For the text-containing cell, return its midpoint in [x, y] coordinate format. 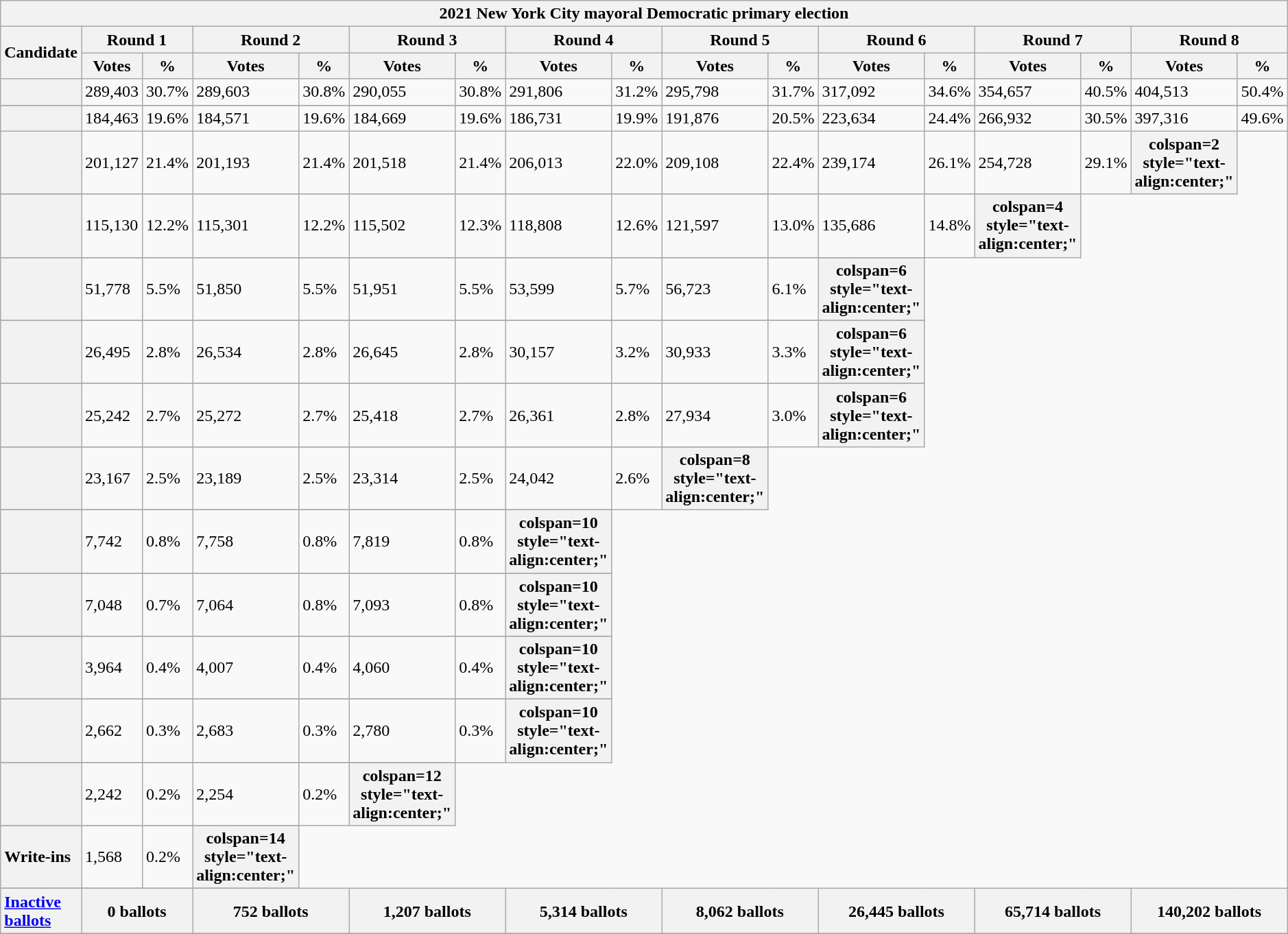
23,167 [111, 478]
209,108 [715, 163]
3,964 [111, 668]
Round 1 [136, 40]
2,683 [246, 731]
186,731 [558, 118]
25,272 [246, 415]
13.0% [793, 226]
31.7% [793, 92]
25,418 [402, 415]
7,742 [111, 541]
colspan=14 style="text-align:center;" [246, 857]
184,463 [111, 118]
51,778 [111, 289]
25,242 [111, 415]
201,193 [246, 163]
40.5% [1106, 92]
Candidate [41, 53]
4,060 [402, 668]
1,568 [111, 857]
Round 2 [271, 40]
22.0% [636, 163]
184,669 [402, 118]
121,597 [715, 226]
53,599 [558, 289]
26.1% [949, 163]
223,634 [871, 118]
51,951 [402, 289]
7,093 [402, 605]
5,314 ballots [584, 911]
Round 8 [1209, 40]
289,403 [111, 92]
colspan=4 style="text-align:center;" [1027, 226]
184,571 [246, 118]
30,157 [558, 352]
23,189 [246, 478]
2021 New York City mayoral Democratic primary election [644, 14]
115,130 [111, 226]
56,723 [715, 289]
2,254 [246, 794]
27,934 [715, 415]
201,518 [402, 163]
397,316 [1184, 118]
26,495 [111, 352]
23,314 [402, 478]
2,662 [111, 731]
7,048 [111, 605]
29.1% [1106, 163]
30.7% [167, 92]
49.6% [1262, 118]
Round 5 [740, 40]
115,301 [246, 226]
Round 4 [584, 40]
12.3% [480, 226]
8,062 ballots [740, 911]
30.5% [1106, 118]
1,207 ballots [427, 911]
354,657 [1027, 92]
3.2% [636, 352]
2,242 [111, 794]
7,819 [402, 541]
317,092 [871, 92]
290,055 [402, 92]
colspan=2 style="text-align:center;" [1184, 163]
3.0% [793, 415]
12.6% [636, 226]
20.5% [793, 118]
Inactive ballots [41, 911]
26,534 [246, 352]
2,780 [402, 731]
201,127 [111, 163]
30,933 [715, 352]
colspan=8 style="text-align:center;" [715, 478]
22.4% [793, 163]
404,513 [1184, 92]
51,850 [246, 289]
266,932 [1027, 118]
6.1% [793, 289]
7,758 [246, 541]
140,202 ballots [1209, 911]
3.3% [793, 352]
752 ballots [271, 911]
254,728 [1027, 163]
206,013 [558, 163]
291,806 [558, 92]
19.9% [636, 118]
65,714 ballots [1053, 911]
191,876 [715, 118]
239,174 [871, 163]
Round 6 [896, 40]
Round 3 [427, 40]
Write-ins [41, 857]
26,361 [558, 415]
31.2% [636, 92]
26,445 ballots [896, 911]
135,686 [871, 226]
Round 7 [1053, 40]
4,007 [246, 668]
50.4% [1262, 92]
2.6% [636, 478]
115,502 [402, 226]
118,808 [558, 226]
5.7% [636, 289]
0 ballots [136, 911]
26,645 [402, 352]
24,042 [558, 478]
24.4% [949, 118]
34.6% [949, 92]
7,064 [246, 605]
295,798 [715, 92]
colspan=12 style="text-align:center;" [402, 794]
0.7% [167, 605]
14.8% [949, 226]
289,603 [246, 92]
